Find where the given text appears and provide that cell's center as (x, y) coordinate. 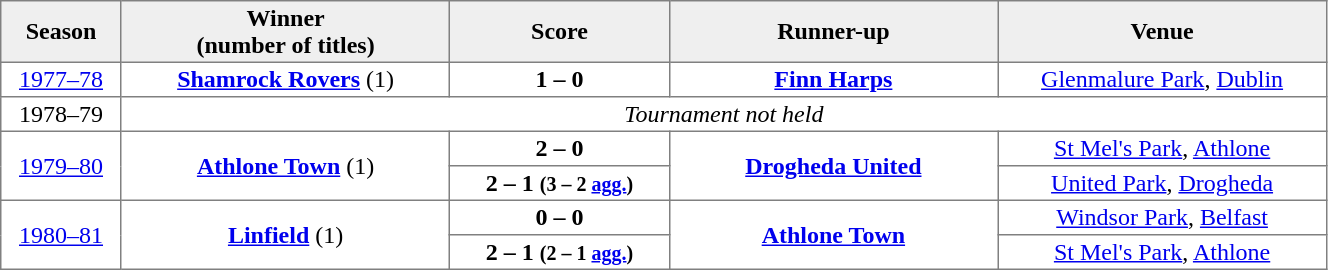
Finn Harps (834, 79)
Linfield (1) (286, 234)
1 – 0 (560, 79)
1980–81 (62, 234)
Venue (1162, 32)
Tournament not held (724, 114)
Winner(number of titles) (286, 32)
Season (62, 32)
Drogheda United (834, 166)
Runner-up (834, 32)
Shamrock Rovers (1) (286, 79)
2 – 1 (3 – 2 agg.) (560, 183)
1979–80 (62, 166)
Score (560, 32)
Athlone Town (834, 234)
0 – 0 (560, 217)
United Park, Drogheda (1162, 183)
Windsor Park, Belfast (1162, 217)
2 – 0 (560, 148)
Glenmalure Park, Dublin (1162, 79)
Athlone Town (1) (286, 166)
2 – 1 (2 – 1 agg.) (560, 252)
1978–79 (62, 114)
1977–78 (62, 79)
